Identify which cell holds the provided text, then report its [x, y] central coordinate. 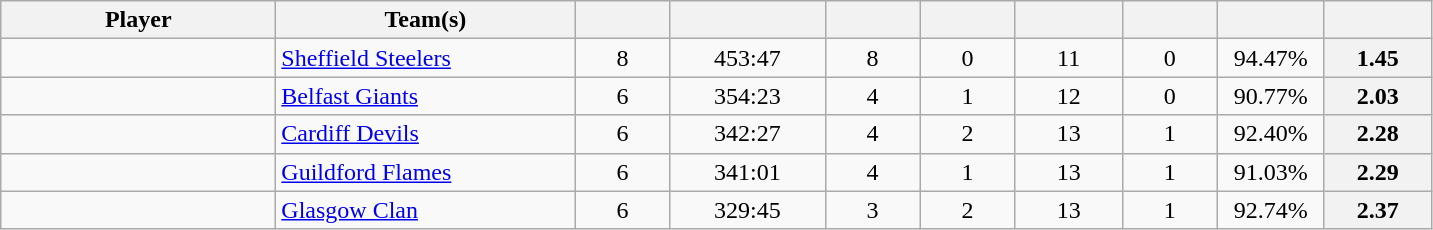
354:23 [748, 96]
342:27 [748, 134]
Player [138, 20]
453:47 [748, 58]
3 [872, 210]
90.77% [1270, 96]
2.37 [1378, 210]
Belfast Giants [426, 96]
94.47% [1270, 58]
2.03 [1378, 96]
1.45 [1378, 58]
91.03% [1270, 172]
92.40% [1270, 134]
329:45 [748, 210]
2.28 [1378, 134]
Sheffield Steelers [426, 58]
11 [1068, 58]
12 [1068, 96]
341:01 [748, 172]
Team(s) [426, 20]
Cardiff Devils [426, 134]
2.29 [1378, 172]
92.74% [1270, 210]
Glasgow Clan [426, 210]
Guildford Flames [426, 172]
